Find where the given text appears and provide that cell's center as (x, y) coordinate. 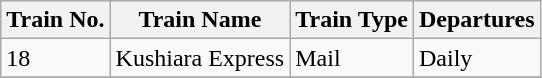
Train Name (200, 20)
Departures (476, 20)
Kushiara Express (200, 58)
18 (56, 58)
Train No. (56, 20)
Daily (476, 58)
Train Type (352, 20)
Mail (352, 58)
